Return the (x, y) coordinate for the center point of the cell that contains the specified text.  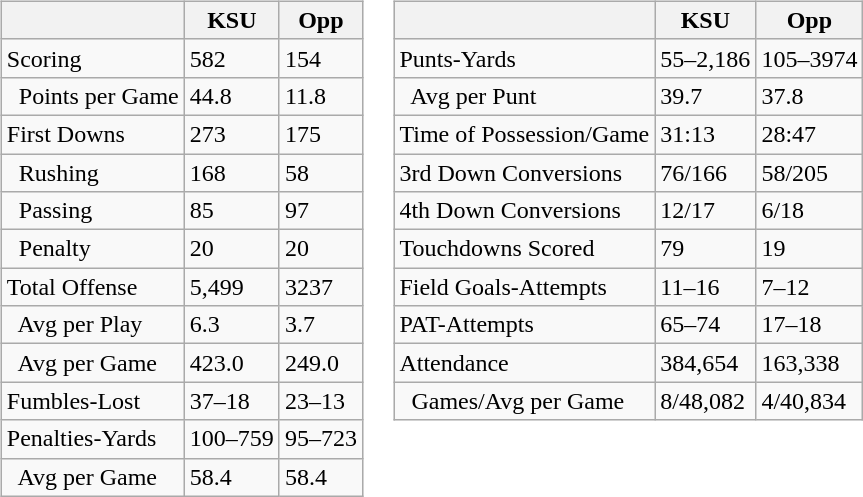
3237 (320, 287)
Total Offense (92, 287)
100–759 (232, 439)
175 (320, 134)
PAT-Attempts (524, 325)
23–13 (320, 401)
6.3 (232, 325)
Penalty (92, 249)
11–16 (706, 287)
19 (810, 249)
31:13 (706, 134)
58 (320, 173)
Passing (92, 211)
249.0 (320, 363)
423.0 (232, 363)
Touchdowns Scored (524, 249)
85 (232, 211)
Points per Game (92, 96)
44.8 (232, 96)
Rushing (92, 173)
55–2,186 (706, 58)
12/17 (706, 211)
37–18 (232, 401)
Field Goals-Attempts (524, 287)
97 (320, 211)
6/18 (810, 211)
163,338 (810, 363)
168 (232, 173)
582 (232, 58)
79 (706, 249)
4th Down Conversions (524, 211)
Penalties-Yards (92, 439)
105–3974 (810, 58)
11.8 (320, 96)
39.7 (706, 96)
58/205 (810, 173)
First Downs (92, 134)
384,654 (706, 363)
Punts-Yards (524, 58)
273 (232, 134)
Games/Avg per Game (524, 401)
37.8 (810, 96)
Attendance (524, 363)
Fumbles-Lost (92, 401)
Avg per Punt (524, 96)
Time of Possession/Game (524, 134)
3.7 (320, 325)
28:47 (810, 134)
4/40,834 (810, 401)
76/166 (706, 173)
17–18 (810, 325)
65–74 (706, 325)
95–723 (320, 439)
7–12 (810, 287)
154 (320, 58)
Scoring (92, 58)
8/48,082 (706, 401)
3rd Down Conversions (524, 173)
Avg per Play (92, 325)
5,499 (232, 287)
